Provide the [x, y] coordinate of the cell's center where the given text is located.  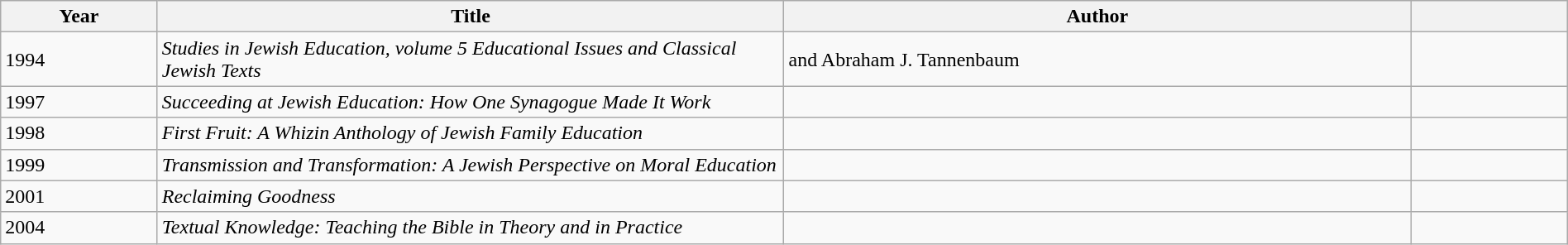
Succeeding at Jewish Education: How One Synagogue Made It Work [471, 102]
1994 [79, 60]
2004 [79, 228]
Title [471, 17]
1999 [79, 165]
1997 [79, 102]
2001 [79, 196]
Transmission and Transformation: A Jewish Perspective on Moral Education [471, 165]
First Fruit: A Whizin Anthology of Jewish Family Education [471, 133]
Year [79, 17]
and Abraham J. Tannenbaum [1097, 60]
Textual Knowledge: Teaching the Bible in Theory and in Practice [471, 228]
1998 [79, 133]
Studies in Jewish Education, volume 5 Educational Issues and Classical Jewish Texts [471, 60]
Reclaiming Goodness [471, 196]
Author [1097, 17]
